From the cell containing the given text, extract its center point as [x, y] coordinate. 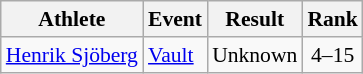
Henrik Sjöberg [72, 55]
Event [175, 19]
Unknown [254, 55]
Rank [332, 19]
Result [254, 19]
Vault [175, 55]
4–15 [332, 55]
Athlete [72, 19]
